Identify which cell holds the provided text, then report its (X, Y) central coordinate. 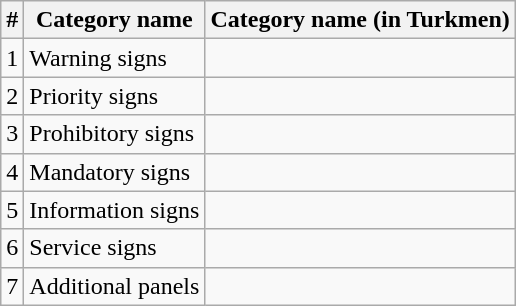
7 (12, 286)
1 (12, 58)
Additional panels (114, 286)
6 (12, 248)
# (12, 20)
3 (12, 134)
Service signs (114, 248)
4 (12, 172)
Warning signs (114, 58)
Prohibitory signs (114, 134)
2 (12, 96)
Information signs (114, 210)
Category name (in Turkmen) (360, 20)
5 (12, 210)
Mandatory signs (114, 172)
Category name (114, 20)
Priority signs (114, 96)
